Pinpoint the cell where the given text exists, returning its [X, Y] midpoint coordinate. 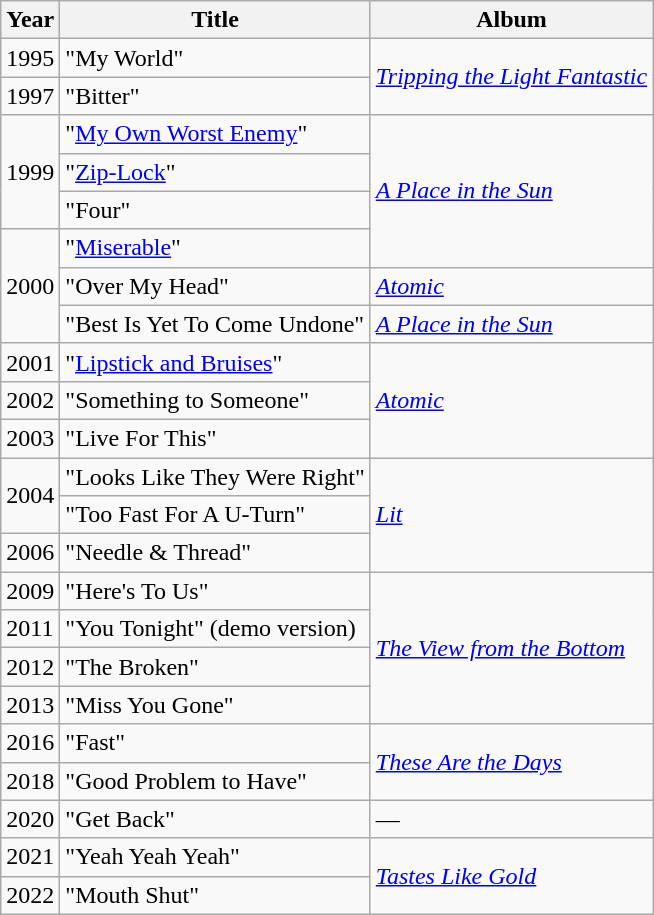
"Mouth Shut" [215, 895]
Year [30, 20]
Tastes Like Gold [511, 876]
2011 [30, 629]
Title [215, 20]
"Zip-Lock" [215, 172]
"Get Back" [215, 819]
1997 [30, 96]
2022 [30, 895]
2004 [30, 496]
"Something to Someone" [215, 400]
The View from the Bottom [511, 648]
"You Tonight" (demo version) [215, 629]
"Needle & Thread" [215, 553]
"Fast" [215, 743]
2002 [30, 400]
"Yeah Yeah Yeah" [215, 857]
2003 [30, 438]
"Best Is Yet To Come Undone" [215, 324]
2021 [30, 857]
These Are the Days [511, 762]
2016 [30, 743]
1999 [30, 172]
"Bitter" [215, 96]
"The Broken" [215, 667]
"Lipstick and Bruises" [215, 362]
2013 [30, 705]
— [511, 819]
"Good Problem to Have" [215, 781]
"Looks Like They Were Right" [215, 477]
2012 [30, 667]
2001 [30, 362]
1995 [30, 58]
"Four" [215, 210]
2018 [30, 781]
"Here's To Us" [215, 591]
2000 [30, 286]
Tripping the Light Fantastic [511, 77]
"Too Fast For A U-Turn" [215, 515]
2006 [30, 553]
2009 [30, 591]
Lit [511, 515]
"Miserable" [215, 248]
"My Own Worst Enemy" [215, 134]
Album [511, 20]
2020 [30, 819]
"Live For This" [215, 438]
"Miss You Gone" [215, 705]
"Over My Head" [215, 286]
"My World" [215, 58]
